Detect which cell encompasses the target text, then output its [x, y] center coordinate. 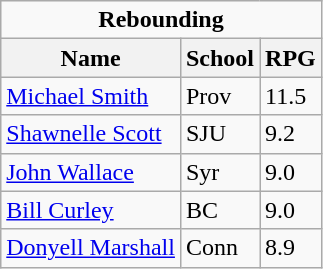
9.2 [291, 134]
BC [220, 210]
8.9 [291, 248]
Shawnelle Scott [91, 134]
SJU [220, 134]
Rebounding [162, 20]
Conn [220, 248]
School [220, 58]
Prov [220, 96]
Michael Smith [91, 96]
Name [91, 58]
Donyell Marshall [91, 248]
Syr [220, 172]
Bill Curley [91, 210]
RPG [291, 58]
John Wallace [91, 172]
11.5 [291, 96]
